Search for the cell housing the specified text and yield its [x, y] center coordinate. 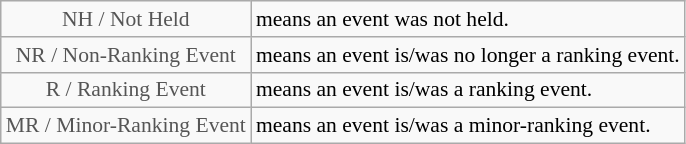
NH / Not Held [126, 19]
R / Ranking Event [126, 90]
means an event is/was a ranking event. [468, 90]
NR / Non-Ranking Event [126, 55]
means an event was not held. [468, 19]
means an event is/was no longer a ranking event. [468, 55]
MR / Minor-Ranking Event [126, 126]
means an event is/was a minor-ranking event. [468, 126]
